Pinpoint the cell where the given text exists, returning its (x, y) midpoint coordinate. 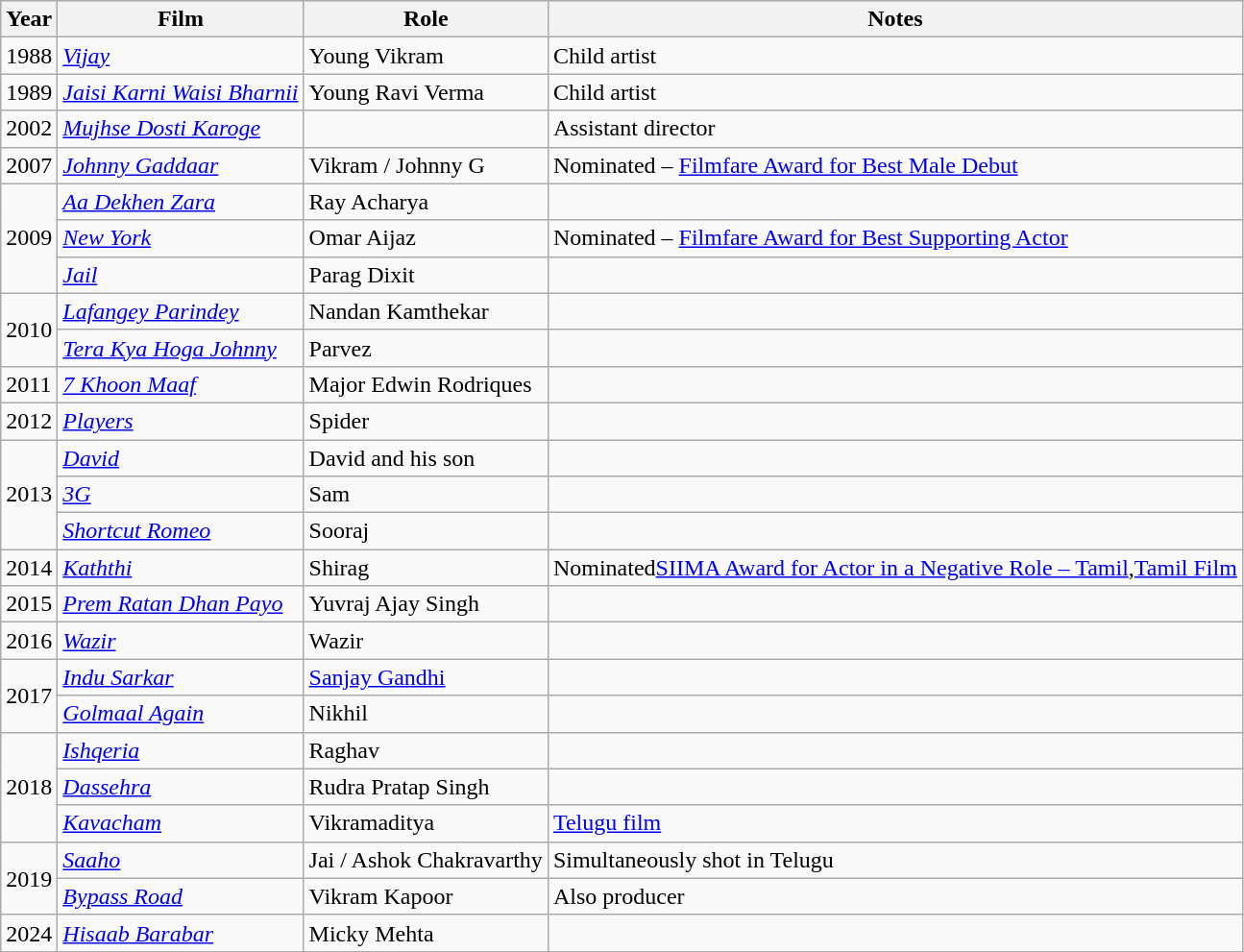
2011 (29, 384)
2009 (29, 238)
2024 (29, 933)
Young Ravi Verma (426, 92)
2010 (29, 330)
Ray Acharya (426, 202)
Nominated – Filmfare Award for Best Supporting Actor (895, 238)
Raghav (426, 750)
2017 (29, 696)
2014 (29, 568)
2007 (29, 165)
Sooraj (426, 531)
David and his son (426, 458)
2013 (29, 495)
Hisaab Barabar (181, 933)
Parvez (426, 348)
Johnny Gaddaar (181, 165)
Young Vikram (426, 56)
Ishqeria (181, 750)
Players (181, 421)
Spider (426, 421)
Prem Ratan Dhan Payo (181, 604)
Nominated – Filmfare Award for Best Male Debut (895, 165)
2019 (29, 878)
Vikram Kapoor (426, 896)
1989 (29, 92)
Telugu film (895, 823)
Bypass Road (181, 896)
Also producer (895, 896)
Year (29, 19)
2015 (29, 604)
2016 (29, 641)
Shirag (426, 568)
2002 (29, 129)
Jaisi Karni Waisi Bharnii (181, 92)
Major Edwin Rodriques (426, 384)
Parag Dixit (426, 275)
Rudra Pratap Singh (426, 787)
7 Khoon Maaf (181, 384)
Indu Sarkar (181, 677)
2018 (29, 787)
Dassehra (181, 787)
Simultaneously shot in Telugu (895, 860)
Golmaal Again (181, 714)
Role (426, 19)
Notes (895, 19)
Jai / Ashok Chakravarthy (426, 860)
Nikhil (426, 714)
Vijay (181, 56)
NominatedSIIMA Award for Actor in a Negative Role – Tamil,Tamil Film (895, 568)
Shortcut Romeo (181, 531)
Film (181, 19)
David (181, 458)
Jail (181, 275)
New York (181, 238)
Assistant director (895, 129)
Lafangey Parindey (181, 311)
1988 (29, 56)
Yuvraj Ajay Singh (426, 604)
Micky Mehta (426, 933)
Omar Aijaz (426, 238)
Nandan Kamthekar (426, 311)
2012 (29, 421)
Vikram / Johnny G (426, 165)
Sam (426, 495)
Kavacham (181, 823)
Sanjay Gandhi (426, 677)
3G (181, 495)
Mujhse Dosti Karoge (181, 129)
Vikramaditya (426, 823)
Saaho (181, 860)
Kaththi (181, 568)
Aa Dekhen Zara (181, 202)
Tera Kya Hoga Johnny (181, 348)
